Scan for the cell matching the given text and deliver its (X, Y) coordinate at center. 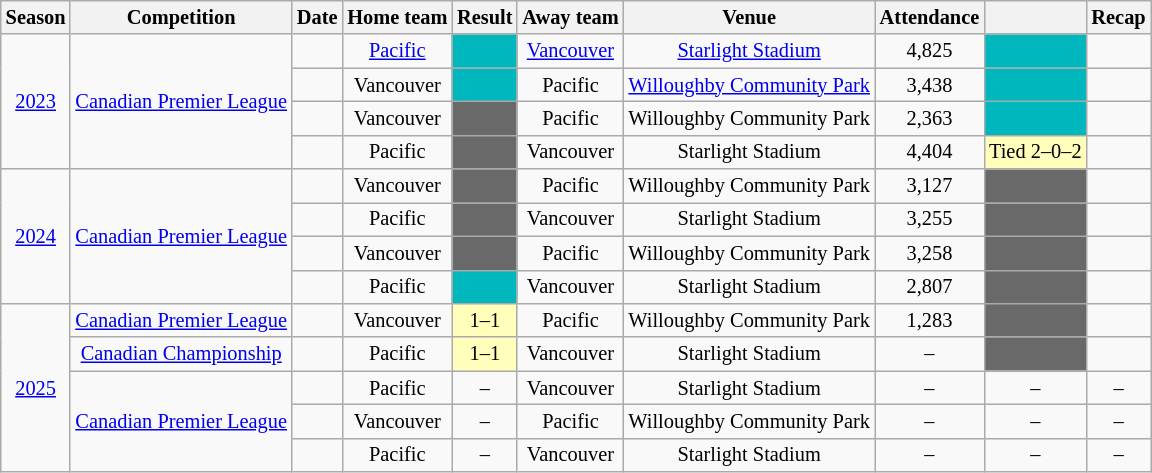
Tied 2–0–2 (1035, 152)
Season (36, 17)
4,825 (930, 51)
2025 (36, 387)
2023 (36, 102)
3,258 (930, 253)
2024 (36, 236)
2,807 (930, 287)
2,363 (930, 118)
3,127 (930, 186)
Home team (397, 17)
Attendance (930, 17)
Recap (1119, 17)
3,255 (930, 219)
Venue (750, 17)
Canadian Championship (180, 354)
Date (317, 17)
Result (484, 17)
1,283 (930, 320)
Competition (180, 17)
Away team (570, 17)
3,438 (930, 85)
4,404 (930, 152)
